Search for the cell housing the specified text and yield its [x, y] center coordinate. 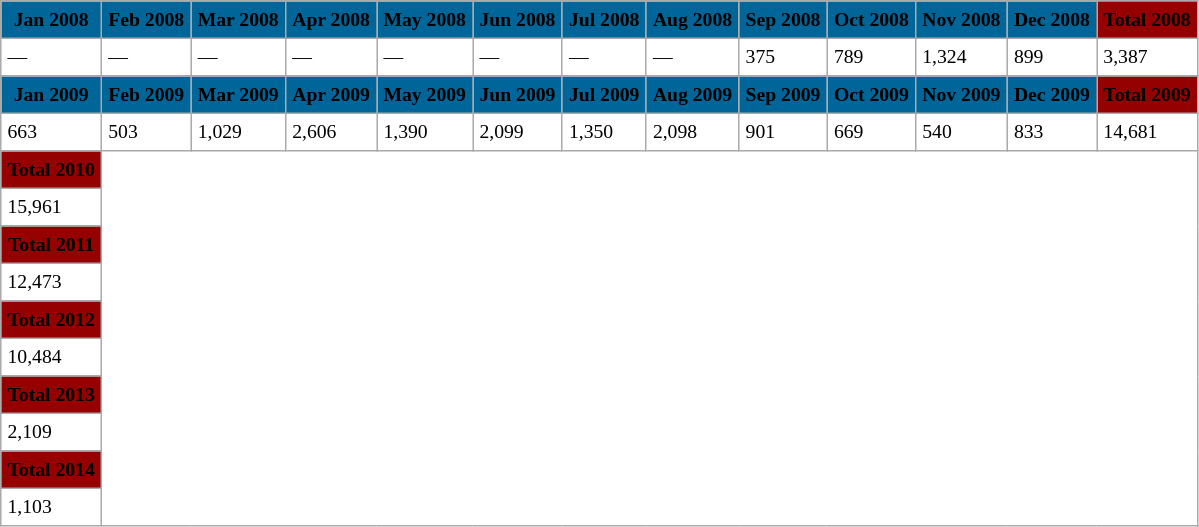
2,099 [518, 132]
375 [783, 57]
Sep 2008 [783, 20]
15,961 [52, 207]
Mar 2009 [238, 95]
Total 2012 [52, 320]
899 [1052, 57]
503 [146, 132]
669 [871, 132]
Total 2010 [52, 170]
Sep 2009 [783, 95]
Total 2008 [1148, 20]
Nov 2008 [962, 20]
1,103 [52, 507]
3,387 [1148, 57]
Aug 2009 [692, 95]
Total 2009 [1148, 95]
May 2008 [425, 20]
Jul 2008 [604, 20]
Feb 2009 [146, 95]
Dec 2008 [1052, 20]
663 [52, 132]
Nov 2009 [962, 95]
Jul 2009 [604, 95]
1,324 [962, 57]
Mar 2008 [238, 20]
2,606 [330, 132]
833 [1052, 132]
Oct 2008 [871, 20]
14,681 [1148, 132]
2,098 [692, 132]
Jan 2008 [52, 20]
Jan 2009 [52, 95]
540 [962, 132]
12,473 [52, 282]
Jun 2009 [518, 95]
May 2009 [425, 95]
Total 2013 [52, 395]
Oct 2009 [871, 95]
Total 2014 [52, 470]
10,484 [52, 357]
Feb 2008 [146, 20]
901 [783, 132]
1,350 [604, 132]
Apr 2008 [330, 20]
2,109 [52, 432]
1,029 [238, 132]
Aug 2008 [692, 20]
Jun 2008 [518, 20]
789 [871, 57]
Dec 2009 [1052, 95]
Apr 2009 [330, 95]
Total 2011 [52, 245]
1,390 [425, 132]
